For the text-containing cell, return its midpoint in (X, Y) coordinate format. 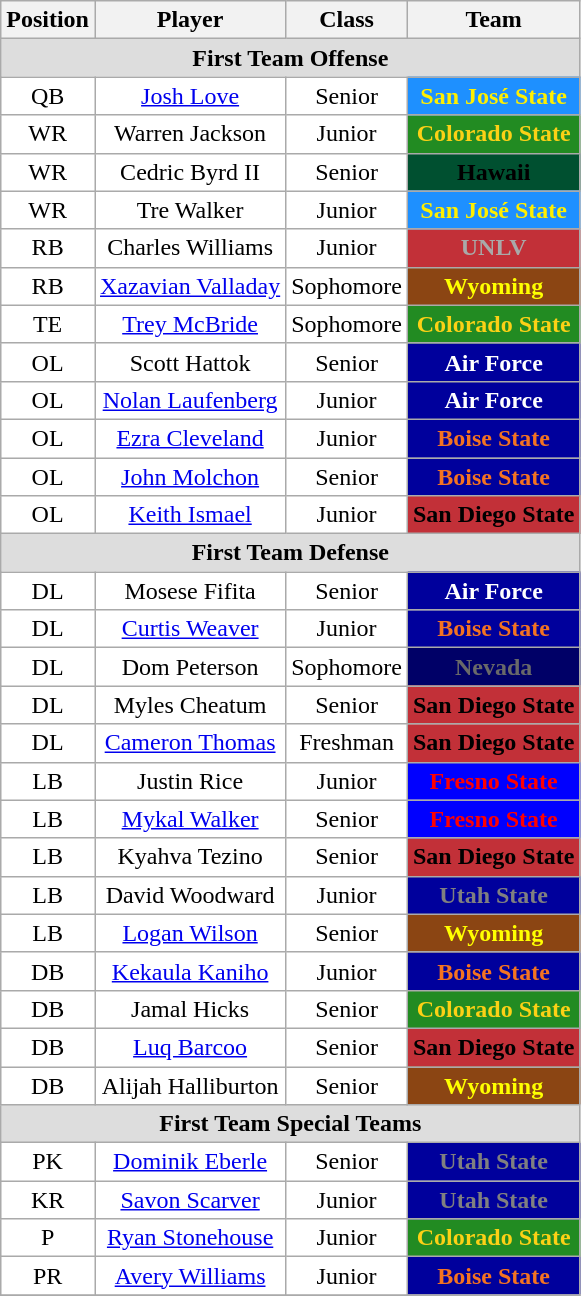
Tre Walker (190, 210)
Ezra Cleveland (190, 438)
UNLV (493, 248)
Jamal Hicks (190, 1009)
Josh Love (190, 96)
Freshman (347, 743)
Cameron Thomas (190, 743)
Savon Scarver (190, 1200)
Kyahva Tezino (190, 857)
Curtis Weaver (190, 629)
First Team Defense (290, 553)
QB (48, 96)
Keith Ismael (190, 515)
Cedric Byrd II (190, 172)
David Woodward (190, 895)
Justin Rice (190, 781)
Dom Peterson (190, 667)
TE (48, 324)
Class (347, 20)
Kekaula Kaniho (190, 971)
Logan Wilson (190, 933)
Trey McBride (190, 324)
KR (48, 1200)
Warren Jackson (190, 134)
Player (190, 20)
P (48, 1238)
Nevada (493, 667)
PR (48, 1276)
Xazavian Valladay (190, 286)
Nolan Laufenberg (190, 400)
First Team Offense (290, 58)
Scott Hattok (190, 362)
Alijah Halliburton (190, 1085)
John Molchon (190, 477)
Luq Barcoo (190, 1047)
Team (493, 20)
Mykal Walker (190, 819)
Myles Cheatum (190, 705)
First Team Special Teams (290, 1124)
Mosese Fifita (190, 591)
Dominik Eberle (190, 1162)
PK (48, 1162)
Avery Williams (190, 1276)
Position (48, 20)
Hawaii (493, 172)
Ryan Stonehouse (190, 1238)
Charles Williams (190, 248)
